Output the [X, Y] coordinate of the center of the cell containing the given text.  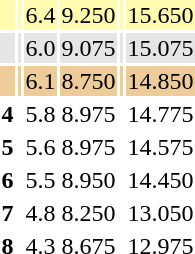
15.075 [160, 48]
4.8 [40, 213]
9.250 [88, 15]
15.650 [160, 15]
13.050 [160, 213]
6 [8, 180]
8.950 [88, 180]
9.075 [88, 48]
8.250 [88, 213]
14.775 [160, 114]
14.450 [160, 180]
7 [8, 213]
5.8 [40, 114]
4 [8, 114]
6.0 [40, 48]
14.850 [160, 81]
14.575 [160, 147]
6.4 [40, 15]
5.5 [40, 180]
8.750 [88, 81]
5.6 [40, 147]
6.1 [40, 81]
5 [8, 147]
